Extract the [x, y] coordinate from the center of the cell holding the provided text.  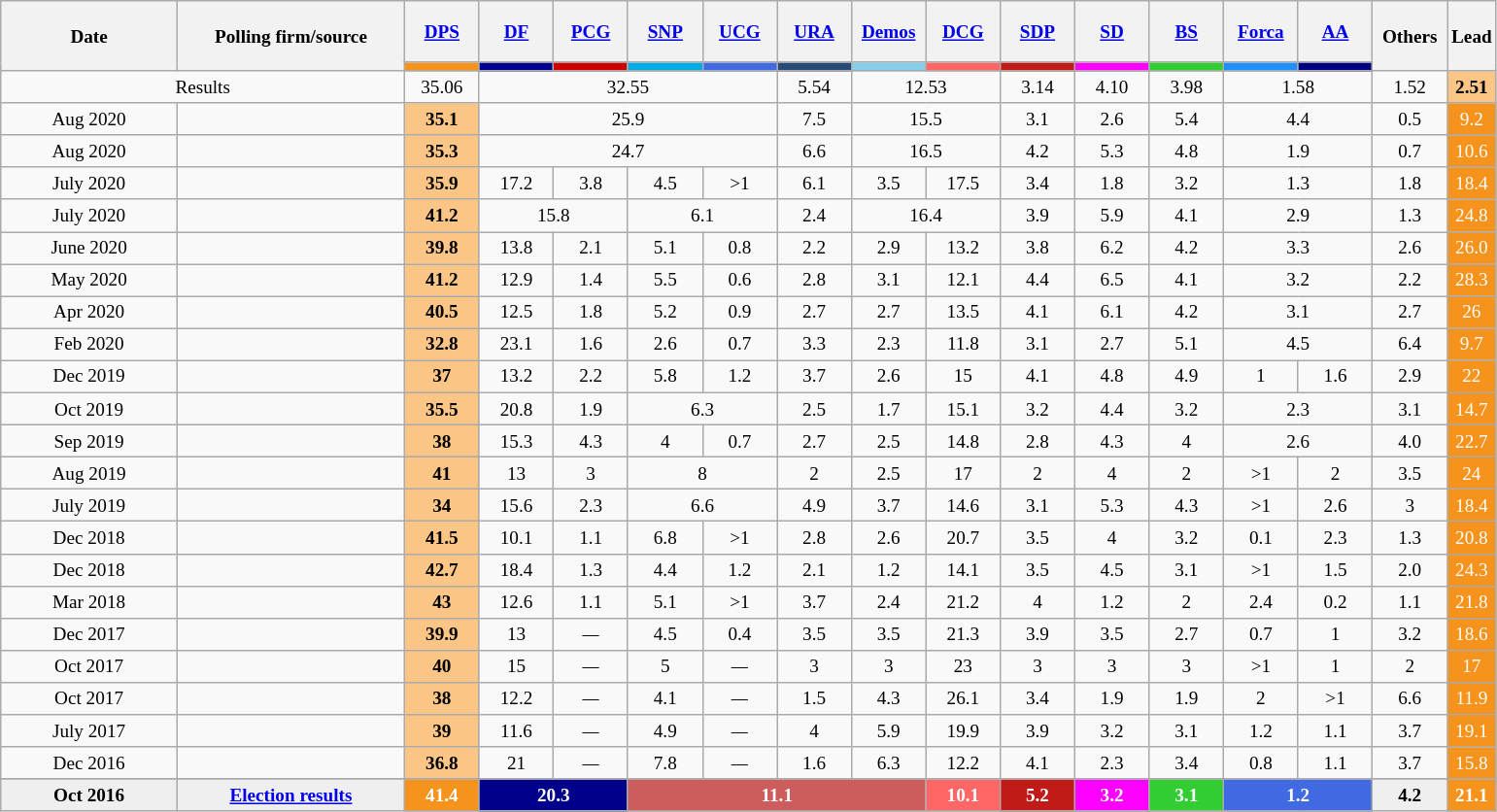
6.5 [1111, 280]
40.5 [443, 313]
12.9 [517, 280]
0.9 [740, 313]
15.1 [964, 408]
13.5 [964, 313]
5 [664, 666]
Oct 2019 [89, 408]
Dec 2019 [89, 377]
40 [443, 666]
39.8 [443, 247]
21.2 [964, 602]
3.98 [1187, 87]
BS [1187, 31]
11.8 [964, 344]
32.55 [628, 87]
5.8 [664, 377]
Date [89, 36]
6.8 [664, 538]
24.3 [1473, 569]
Apr 2020 [89, 313]
DF [517, 31]
SNP [664, 31]
24 [1473, 472]
1.52 [1411, 87]
24.8 [1473, 216]
17.5 [964, 183]
0.1 [1261, 538]
Forca [1261, 31]
12.5 [517, 313]
Results [203, 87]
June 2020 [89, 247]
7.8 [664, 763]
35.1 [443, 118]
41.4 [443, 795]
39.9 [443, 633]
14.7 [1473, 408]
21.1 [1473, 795]
6.4 [1411, 344]
11.6 [517, 730]
12.1 [964, 280]
20.3 [554, 795]
July 2017 [89, 730]
SD [1111, 31]
21 [517, 763]
32.8 [443, 344]
35.9 [443, 183]
Aug 2019 [89, 472]
15.5 [925, 118]
Others [1411, 36]
July 2019 [89, 505]
5.4 [1187, 118]
17.2 [517, 183]
23.1 [517, 344]
Lead [1473, 36]
DPS [443, 31]
10.6 [1473, 152]
0.5 [1411, 118]
20.7 [964, 538]
6.2 [1111, 247]
Sep 2019 [89, 441]
22.7 [1473, 441]
13.8 [517, 247]
Oct 2016 [89, 795]
35.3 [443, 152]
4.0 [1411, 441]
14.1 [964, 569]
15.3 [517, 441]
26.1 [964, 697]
Dec 2017 [89, 633]
35.5 [443, 408]
3.14 [1038, 87]
2.0 [1411, 569]
1.58 [1298, 87]
36.8 [443, 763]
Mar 2018 [89, 602]
UCG [740, 31]
25.9 [628, 118]
39 [443, 730]
Feb 2020 [89, 344]
8 [701, 472]
15.6 [517, 505]
Dec 2016 [89, 763]
9.7 [1473, 344]
26.0 [1473, 247]
URA [814, 31]
Demos [888, 31]
41 [443, 472]
5.5 [664, 280]
34 [443, 505]
5.54 [814, 87]
Polling firm/source [290, 36]
2.51 [1473, 87]
22 [1473, 377]
23 [964, 666]
1.4 [591, 280]
0.2 [1335, 602]
4.10 [1111, 87]
41.5 [443, 538]
16.4 [925, 216]
37 [443, 377]
14.8 [964, 441]
26 [1473, 313]
9.2 [1473, 118]
14.6 [964, 505]
12.6 [517, 602]
19.1 [1473, 730]
7.5 [814, 118]
43 [443, 602]
24.7 [628, 152]
12.53 [925, 87]
0.4 [740, 633]
SDP [1038, 31]
35.06 [443, 87]
28.3 [1473, 280]
11.1 [777, 795]
21.8 [1473, 602]
AA [1335, 31]
PCG [591, 31]
May 2020 [89, 280]
21.3 [964, 633]
Election results [290, 795]
11.9 [1473, 697]
19.9 [964, 730]
1.7 [888, 408]
0.6 [740, 280]
16.5 [925, 152]
18.6 [1473, 633]
DCG [964, 31]
42.7 [443, 569]
